Detect which cell encompasses the target text, then output its (x, y) center coordinate. 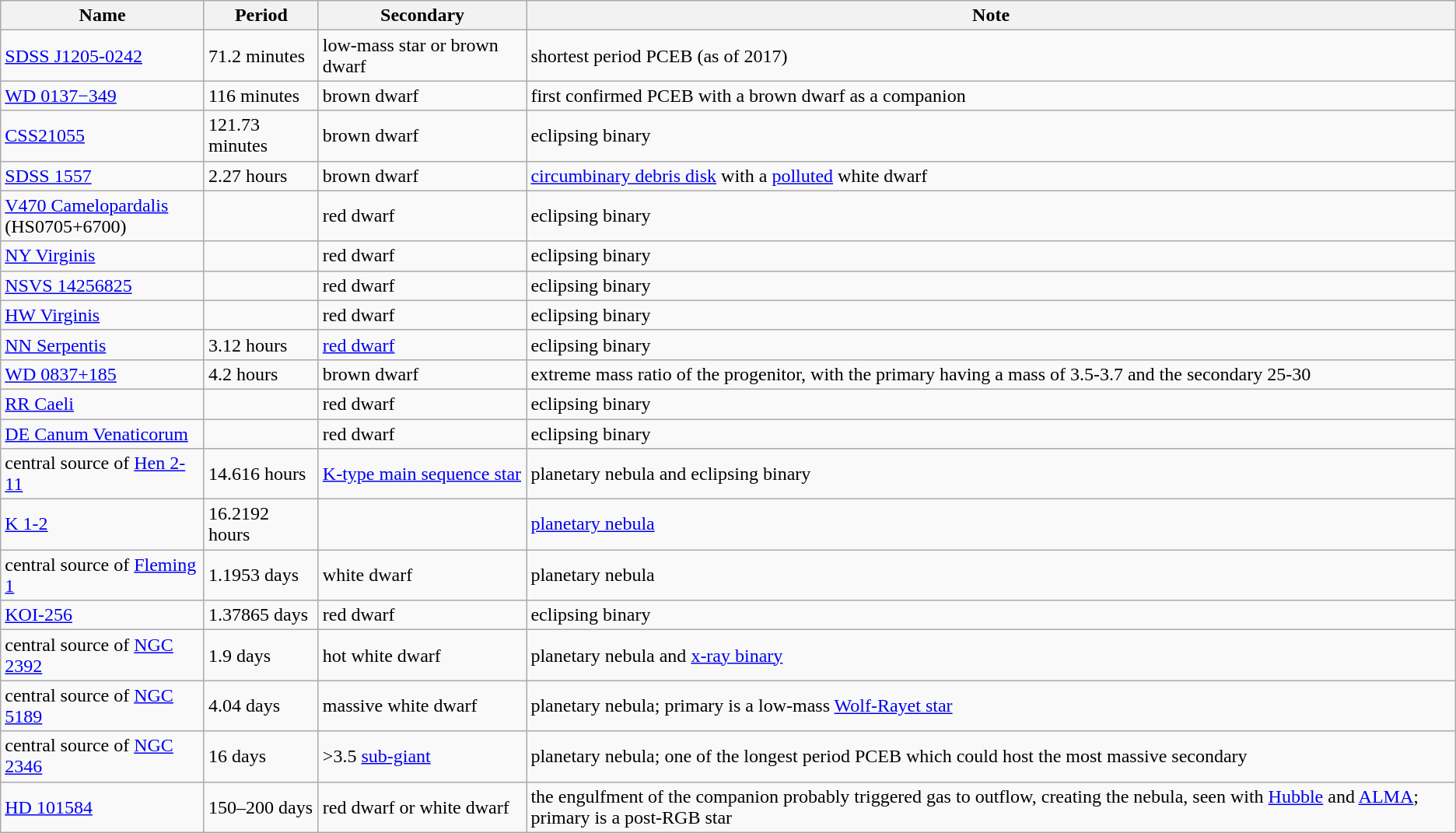
central source of NGC 5189 (103, 706)
planetary nebula and x-ray binary (991, 655)
4.04 days (261, 706)
2.27 hours (261, 176)
>3.5 sub-giant (422, 756)
K-type main sequence star (422, 474)
V470 Camelopardalis(HS0705+6700) (103, 216)
WD 0137−349 (103, 96)
CSS21055 (103, 135)
planetary nebula; primary is a low-mass Wolf-Rayet star (991, 706)
planetary nebula; one of the longest period PCEB which could host the most massive secondary (991, 756)
Note (991, 16)
150–200 days (261, 807)
hot white dwarf (422, 655)
central source of Fleming 1 (103, 576)
central source of NGC 2392 (103, 655)
DE Canum Venaticorum (103, 433)
K 1-2 (103, 524)
Period (261, 16)
WD 0837+185 (103, 374)
extreme mass ratio of the progenitor, with the primary having a mass of 3.5-3.7 and the secondary 25-30 (991, 374)
1.1953 days (261, 576)
SDSS J1205-0242 (103, 56)
RR Caeli (103, 404)
NN Serpentis (103, 345)
Secondary (422, 16)
4.2 hours (261, 374)
3.12 hours (261, 345)
Name (103, 16)
121.73 minutes (261, 135)
1.37865 days (261, 615)
NY Virginis (103, 256)
HD 101584 (103, 807)
1.9 days (261, 655)
massive white dwarf (422, 706)
first confirmed PCEB with a brown dwarf as a companion (991, 96)
red dwarf or white dwarf (422, 807)
circumbinary debris disk with a polluted white dwarf (991, 176)
16 days (261, 756)
planetary nebula and eclipsing binary (991, 474)
white dwarf (422, 576)
16.2192 hours (261, 524)
central source of Hen 2-11 (103, 474)
the engulfment of the companion probably triggered gas to outflow, creating the nebula, seen with Hubble and ALMA; primary is a post-RGB star (991, 807)
KOI-256 (103, 615)
HW Virginis (103, 315)
low-mass star or brown dwarf (422, 56)
14.616 hours (261, 474)
central source of NGC 2346 (103, 756)
NSVS 14256825 (103, 285)
SDSS 1557 (103, 176)
116 minutes (261, 96)
shortest period PCEB (as of 2017) (991, 56)
71.2 minutes (261, 56)
